Search for the cell housing the specified text and yield its (X, Y) center coordinate. 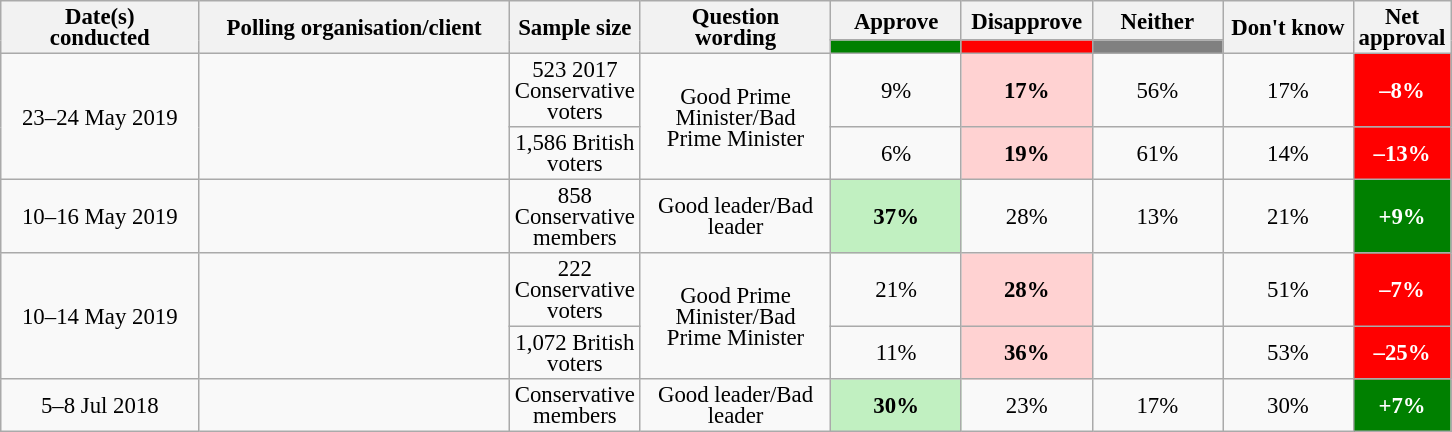
Don't know (1288, 28)
14% (1288, 154)
+9% (1402, 217)
56% (1158, 91)
51% (1288, 290)
Approve (896, 20)
Good leader/Bad leader (736, 217)
Disapprove (1026, 20)
13% (1158, 217)
1,586 British voters (574, 154)
9% (896, 91)
53% (1288, 354)
Net approval (1402, 28)
37% (896, 217)
–8% (1402, 91)
19% (1026, 154)
11% (896, 354)
858 Conservative members (574, 217)
–7% (1402, 290)
10–16 May 2019 (100, 217)
36% (1026, 354)
Sample size (574, 28)
–13% (1402, 154)
–25% (1402, 354)
61% (1158, 154)
6% (896, 154)
523 2017 Conservative voters (574, 91)
Date(s)conducted (100, 28)
222 Conservative voters (574, 290)
1,072 British voters (574, 354)
Neither (1158, 20)
Polling organisation/client (354, 28)
10–14 May 2019 (100, 316)
Questionwording (736, 28)
23–24 May 2019 (100, 117)
